Pinpoint the cell where the given text exists, returning its [x, y] midpoint coordinate. 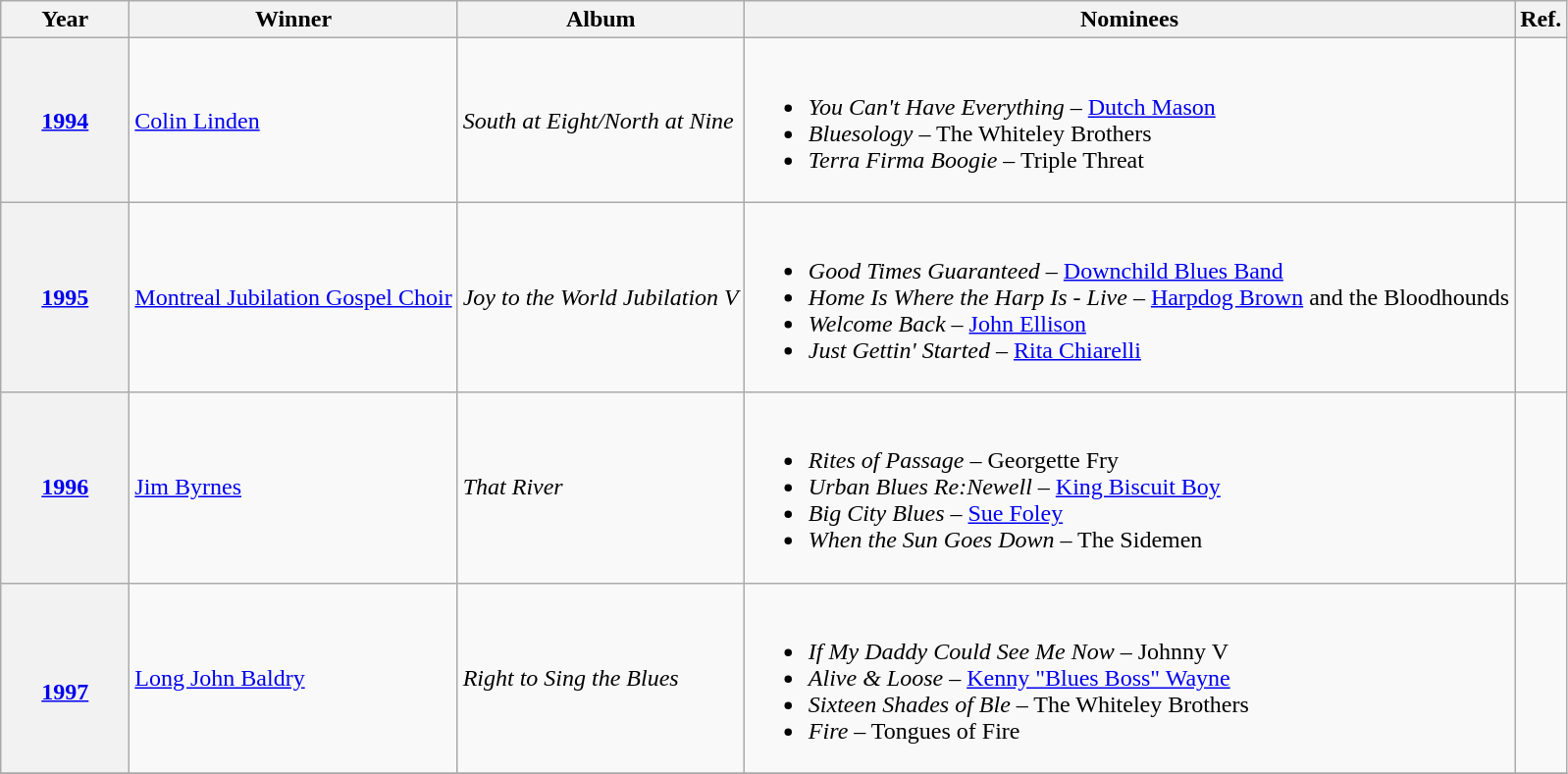
Jim Byrnes [293, 488]
Colin Linden [293, 120]
You Can't Have Everything – Dutch MasonBluesology – The Whiteley BrothersTerra Firma Boogie – Triple Threat [1128, 120]
Montreal Jubilation Gospel Choir [293, 297]
Nominees [1128, 20]
1994 [65, 120]
1995 [65, 297]
Album [601, 20]
Year [65, 20]
Ref. [1541, 20]
Joy to the World Jubilation V [601, 297]
Rites of Passage – Georgette FryUrban Blues Re:Newell – King Biscuit BoyBig City Blues – Sue FoleyWhen the Sun Goes Down – The Sidemen [1128, 488]
Winner [293, 20]
Right to Sing the Blues [601, 678]
South at Eight/North at Nine [601, 120]
If My Daddy Could See Me Now – Johnny VAlive & Loose – Kenny "Blues Boss" WayneSixteen Shades of Ble – The Whiteley BrothersFire – Tongues of Fire [1128, 678]
1996 [65, 488]
That River [601, 488]
Long John Baldry [293, 678]
1997 [65, 678]
